Return (X, Y) of the center of cell containing provided text 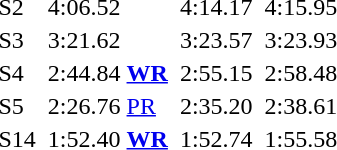
2:44.84 WR (108, 73)
2:55.15 (216, 73)
2:26.76 PR (108, 106)
3:21.62 (108, 40)
2:35.20 (216, 106)
3:23.57 (216, 40)
